Search for the cell housing the specified text and yield its (x, y) center coordinate. 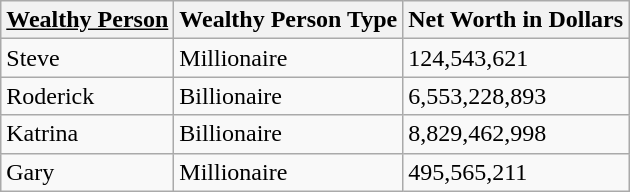
495,565,211 (516, 172)
Gary (88, 172)
Wealthy Person (88, 20)
Katrina (88, 134)
Wealthy Person Type (288, 20)
Roderick (88, 96)
Net Worth in Dollars (516, 20)
124,543,621 (516, 58)
Steve (88, 58)
8,829,462,998 (516, 134)
6,553,228,893 (516, 96)
